From the cell containing the given text, extract its center point as (X, Y) coordinate. 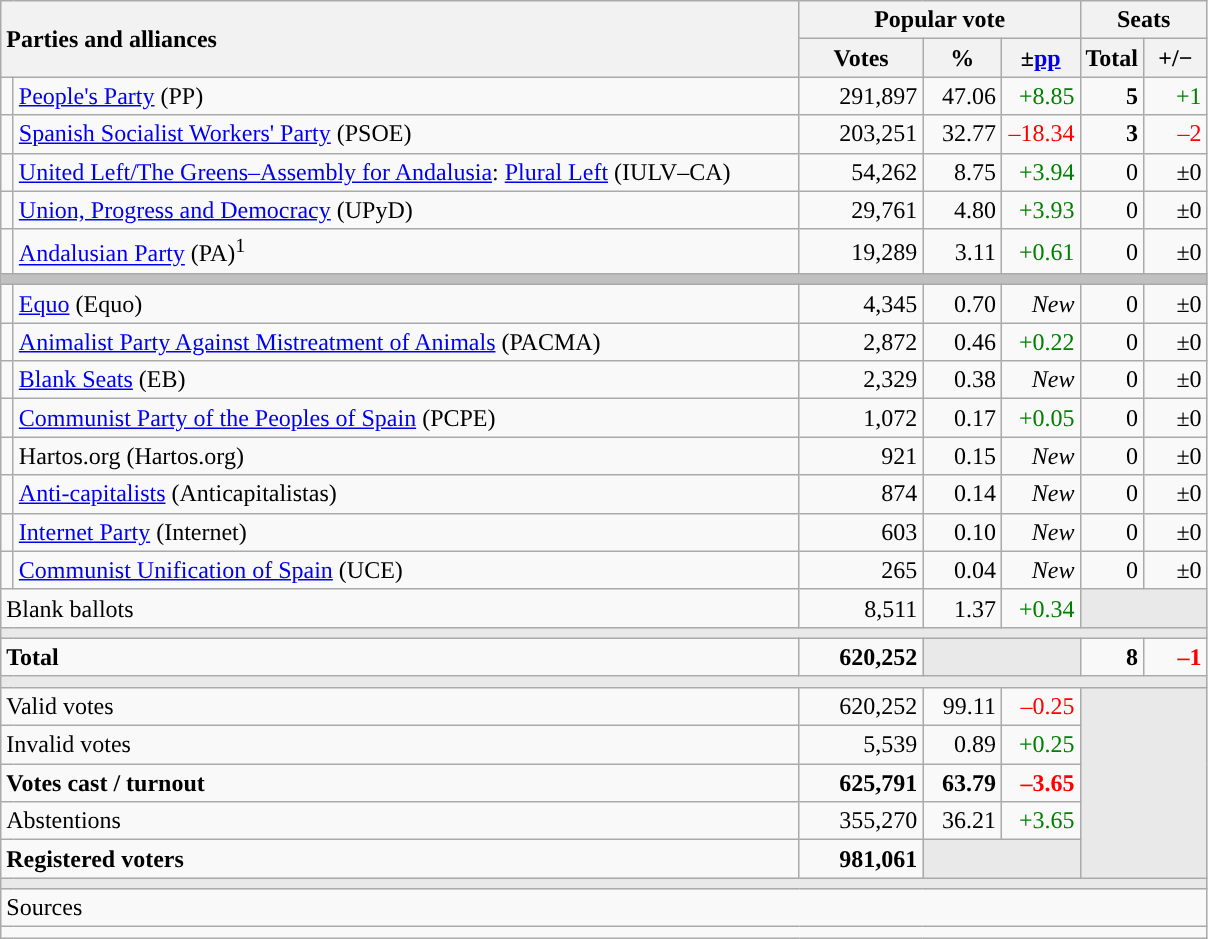
+3.65 (1040, 821)
0.14 (962, 494)
+0.05 (1040, 418)
Equo (Equo) (406, 304)
Animalist Party Against Mistreatment of Animals (PACMA) (406, 342)
603 (861, 532)
–0.25 (1040, 706)
+0.34 (1040, 608)
Internet Party (Internet) (406, 532)
Registered voters (400, 859)
0.89 (962, 745)
Anti-capitalists (Anticapitalistas) (406, 494)
8.75 (962, 172)
Blank Seats (EB) (406, 380)
–2 (1176, 134)
People's Party (PP) (406, 96)
3.11 (962, 252)
+0.25 (1040, 745)
47.06 (962, 96)
Spanish Socialist Workers' Party (PSOE) (406, 134)
5 (1112, 96)
+0.22 (1040, 342)
981,061 (861, 859)
8,511 (861, 608)
0.17 (962, 418)
Blank ballots (400, 608)
United Left/The Greens–Assembly for Andalusia: Plural Left (IULV–CA) (406, 172)
+3.94 (1040, 172)
Communist Unification of Spain (UCE) (406, 570)
63.79 (962, 783)
±pp (1040, 58)
Valid votes (400, 706)
Union, Progress and Democracy (UPyD) (406, 210)
8 (1112, 657)
625,791 (861, 783)
+8.85 (1040, 96)
265 (861, 570)
0.46 (962, 342)
4.80 (962, 210)
Andalusian Party (PA)1 (406, 252)
921 (861, 456)
+0.61 (1040, 252)
2,872 (861, 342)
4,345 (861, 304)
% (962, 58)
99.11 (962, 706)
Invalid votes (400, 745)
+3.93 (1040, 210)
29,761 (861, 210)
Sources (604, 908)
1,072 (861, 418)
203,251 (861, 134)
Communist Party of the Peoples of Spain (PCPE) (406, 418)
355,270 (861, 821)
0.15 (962, 456)
874 (861, 494)
19,289 (861, 252)
–18.34 (1040, 134)
0.70 (962, 304)
54,262 (861, 172)
2,329 (861, 380)
Votes cast / turnout (400, 783)
1.37 (962, 608)
Votes (861, 58)
3 (1112, 134)
+/− (1176, 58)
–3.65 (1040, 783)
Abstentions (400, 821)
Parties and alliances (400, 39)
291,897 (861, 96)
0.04 (962, 570)
Popular vote (940, 20)
+1 (1176, 96)
Hartos.org (Hartos.org) (406, 456)
32.77 (962, 134)
36.21 (962, 821)
0.10 (962, 532)
–1 (1176, 657)
5,539 (861, 745)
0.38 (962, 380)
Seats (1144, 20)
